Capture the cell that displays the provided text and extract its (x, y) central coordinate. 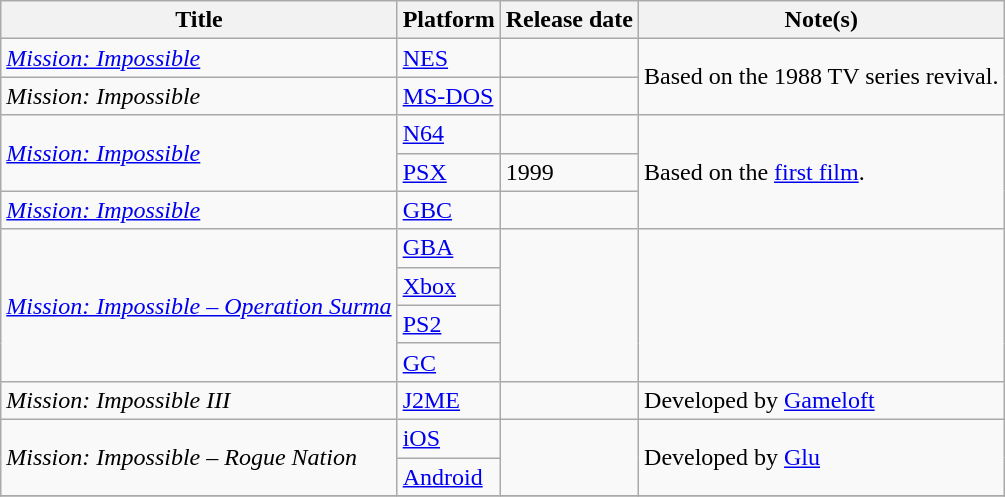
GBC (448, 210)
Xbox (448, 286)
Title (199, 20)
NES (448, 58)
Based on the first film. (822, 172)
Note(s) (822, 20)
J2ME (448, 400)
PSX (448, 172)
MS-DOS (448, 96)
Developed by Glu (822, 457)
1999 (569, 172)
Platform (448, 20)
Mission: Impossible – Operation Surma (199, 305)
Mission: Impossible – Rogue Nation (199, 457)
PS2 (448, 324)
GBA (448, 248)
Mission: Impossible III (199, 400)
N64 (448, 134)
Android (448, 477)
Developed by Gameloft (822, 400)
iOS (448, 438)
Release date (569, 20)
GC (448, 362)
Based on the 1988 TV series revival. (822, 77)
